Return the [x, y] coordinate for the center point of the cell that contains the specified text.  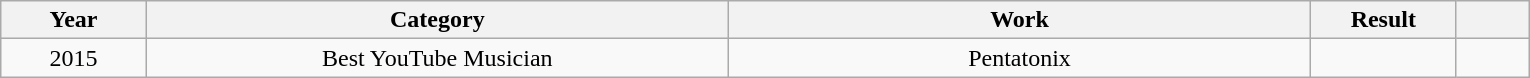
Best YouTube Musician [437, 58]
Result [1384, 20]
Work [1019, 20]
Category [437, 20]
Year [74, 20]
2015 [74, 58]
Pentatonix [1019, 58]
